Scan for the cell matching the given text and deliver its [x, y] coordinate at center. 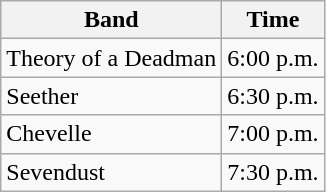
Sevendust [112, 172]
Band [112, 20]
6:00 p.m. [273, 58]
7:00 p.m. [273, 134]
Chevelle [112, 134]
Theory of a Deadman [112, 58]
Seether [112, 96]
7:30 p.m. [273, 172]
6:30 p.m. [273, 96]
Time [273, 20]
